Determine the (x, y) coordinate at the center of the cell enclosing the given text.  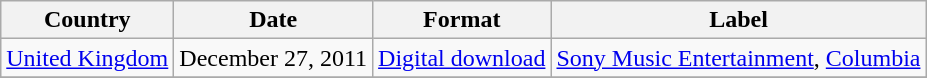
December 27, 2011 (274, 58)
Country (88, 20)
Digital download (462, 58)
United Kingdom (88, 58)
Format (462, 20)
Date (274, 20)
Sony Music Entertainment, Columbia (738, 58)
Label (738, 20)
